From the cell containing the given text, extract its center point as [x, y] coordinate. 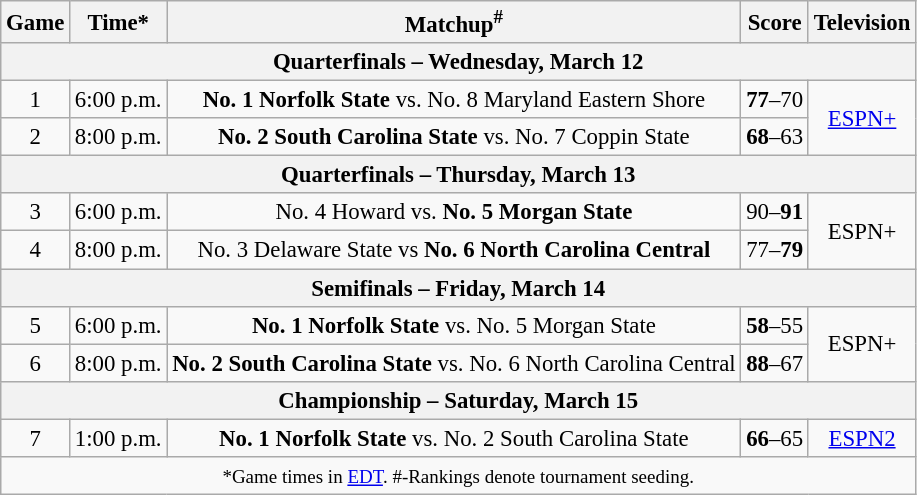
2 [36, 137]
6 [36, 363]
Time* [118, 22]
7 [36, 438]
Quarterfinals – Wednesday, March 12 [458, 62]
90–91 [775, 213]
88–67 [775, 363]
1 [36, 100]
No. 1 Norfolk State vs. No. 8 Maryland Eastern Shore [454, 100]
No. 4 Howard vs. No. 5 Morgan State [454, 213]
Matchup# [454, 22]
Semifinals – Friday, March 14 [458, 288]
68–63 [775, 137]
3 [36, 213]
No. 2 South Carolina State vs. No. 6 North Carolina Central [454, 363]
No. 1 Norfolk State vs. No. 5 Morgan State [454, 325]
5 [36, 325]
77–70 [775, 100]
4 [36, 250]
ESPN2 [862, 438]
1:00 p.m. [118, 438]
Television [862, 22]
No. 1 Norfolk State vs. No. 2 South Carolina State [454, 438]
Championship – Saturday, March 15 [458, 400]
No. 3 Delaware State vs No. 6 North Carolina Central [454, 250]
No. 2 South Carolina State vs. No. 7 Coppin State [454, 137]
*Game times in EDT. #-Rankings denote tournament seeding. [458, 476]
Score [775, 22]
Game [36, 22]
58–55 [775, 325]
66–65 [775, 438]
Quarterfinals – Thursday, March 13 [458, 175]
77–79 [775, 250]
